From the cell containing the given text, extract its center point as (x, y) coordinate. 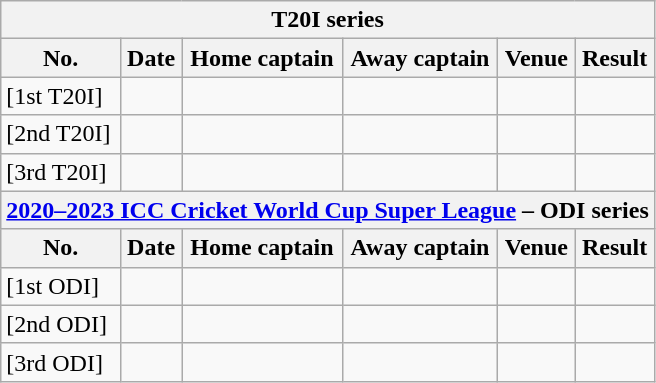
[1st T20I] (61, 96)
[1st ODI] (61, 286)
[2nd ODI] (61, 324)
[3rd T20I] (61, 172)
T20I series (328, 20)
2020–2023 ICC Cricket World Cup Super League – ODI series (328, 210)
[3rd ODI] (61, 362)
[2nd T20I] (61, 134)
